Capture the cell that displays the provided text and extract its [X, Y] central coordinate. 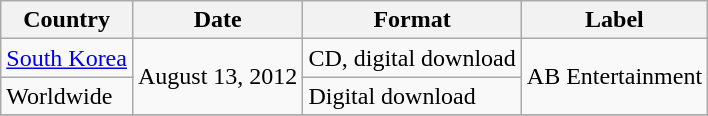
Format [412, 20]
Country [67, 20]
Date [217, 20]
AB Entertainment [614, 77]
CD, digital download [412, 58]
Digital download [412, 96]
Label [614, 20]
Worldwide [67, 96]
August 13, 2012 [217, 77]
South Korea [67, 58]
